Provide the (X, Y) coordinate of the cell's center where the given text is located.  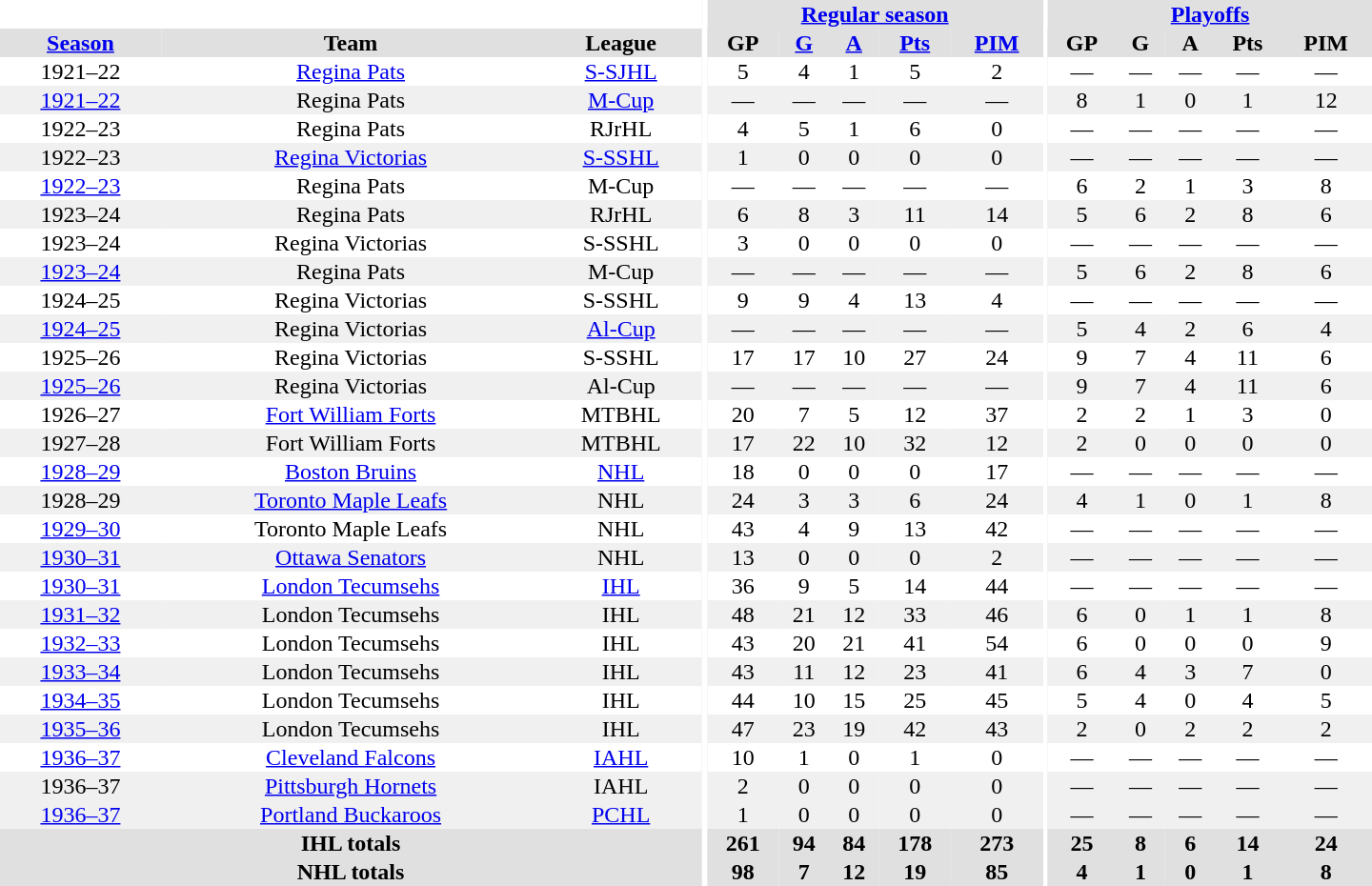
36 (743, 586)
Regular season (875, 14)
46 (997, 614)
1933–34 (80, 672)
Pittsburgh Hornets (351, 786)
1931–32 (80, 614)
1926–27 (80, 414)
22 (804, 443)
Team (351, 43)
NHL totals (351, 872)
S-SJHL (621, 71)
54 (997, 643)
45 (997, 700)
48 (743, 614)
Playoffs (1210, 14)
1927–28 (80, 443)
18 (743, 472)
15 (854, 700)
PCHL (621, 815)
94 (804, 843)
Cleveland Falcons (351, 757)
98 (743, 872)
Season (80, 43)
32 (915, 443)
League (621, 43)
47 (743, 729)
1932–33 (80, 643)
261 (743, 843)
Portland Buckaroos (351, 815)
273 (997, 843)
1935–36 (80, 729)
IHL totals (351, 843)
85 (997, 872)
27 (915, 357)
Ottawa Senators (351, 557)
Boston Bruins (351, 472)
1929–30 (80, 529)
33 (915, 614)
84 (854, 843)
1934–35 (80, 700)
178 (915, 843)
37 (997, 414)
